Capture the cell that displays the provided text and extract its (x, y) central coordinate. 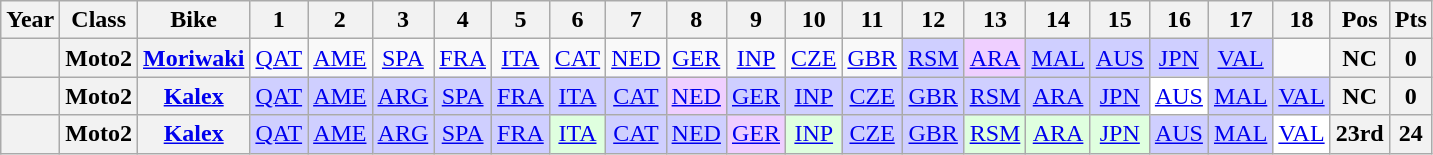
Pts (1410, 20)
13 (995, 20)
9 (756, 20)
6 (577, 20)
Moriwaki (194, 58)
3 (403, 20)
14 (1058, 20)
Class (99, 20)
8 (696, 20)
4 (463, 20)
18 (1302, 20)
10 (814, 20)
12 (933, 20)
7 (636, 20)
16 (1178, 20)
17 (1240, 20)
Year (30, 20)
Pos (1360, 20)
15 (1120, 20)
1 (279, 20)
Bike (194, 20)
5 (521, 20)
11 (872, 20)
24 (1410, 134)
2 (340, 20)
23rd (1360, 134)
